For the text-containing cell, return its midpoint in (x, y) coordinate format. 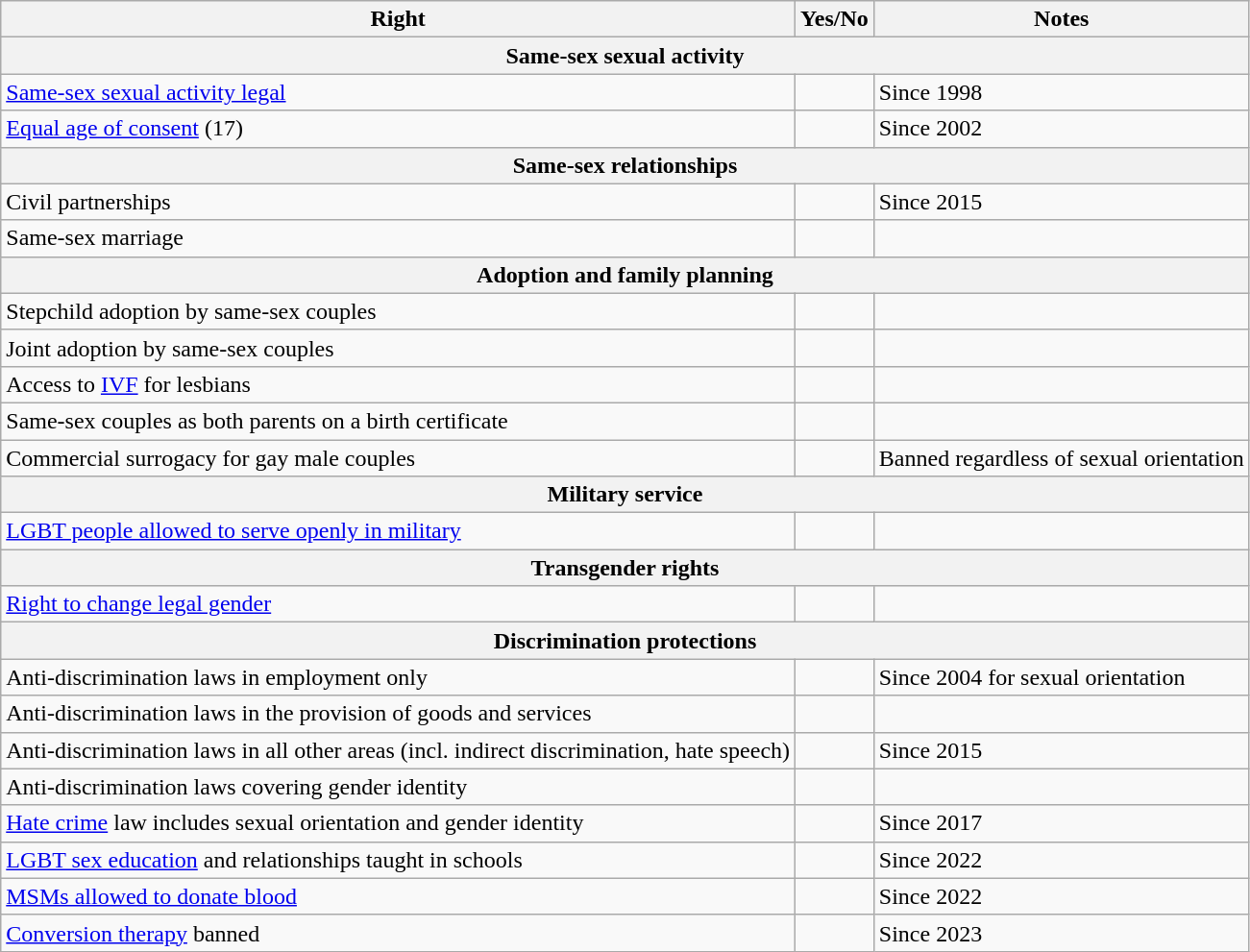
Same-sex sexual activity (625, 56)
Conversion therapy banned (398, 933)
Hate crime law includes sexual orientation and gender identity (398, 823)
Commercial surrogacy for gay male couples (398, 458)
Anti-discrimination laws covering gender identity (398, 787)
Military service (625, 495)
Banned regardless of sexual orientation (1061, 458)
Same-sex couples as both parents on a birth certificate (398, 421)
Since 2002 (1061, 129)
Anti-discrimination laws in all other areas (incl. indirect discrimination, hate speech) (398, 750)
LGBT people allowed to serve openly in military (398, 531)
Notes (1061, 19)
Discrimination protections (625, 641)
Transgender rights (625, 568)
Right to change legal gender (398, 604)
Civil partnerships (398, 202)
Equal age of consent (17) (398, 129)
Joint adoption by same-sex couples (398, 348)
Yes/No (835, 19)
Right (398, 19)
Since 2023 (1061, 933)
MSMs allowed to donate blood (398, 896)
Since 2017 (1061, 823)
Same-sex sexual activity legal (398, 92)
Access to IVF for lesbians (398, 384)
Anti-discrimination laws in employment only (398, 677)
Same-sex marriage (398, 238)
Anti-discrimination laws in the provision of goods and services (398, 714)
Stepchild adoption by same-sex couples (398, 311)
Since 1998 (1061, 92)
Adoption and family planning (625, 275)
Since 2004 for sexual orientation (1061, 677)
LGBT sex education and relationships taught in schools (398, 860)
Same-sex relationships (625, 165)
